Output the [x, y] coordinate of the center of the cell containing the given text.  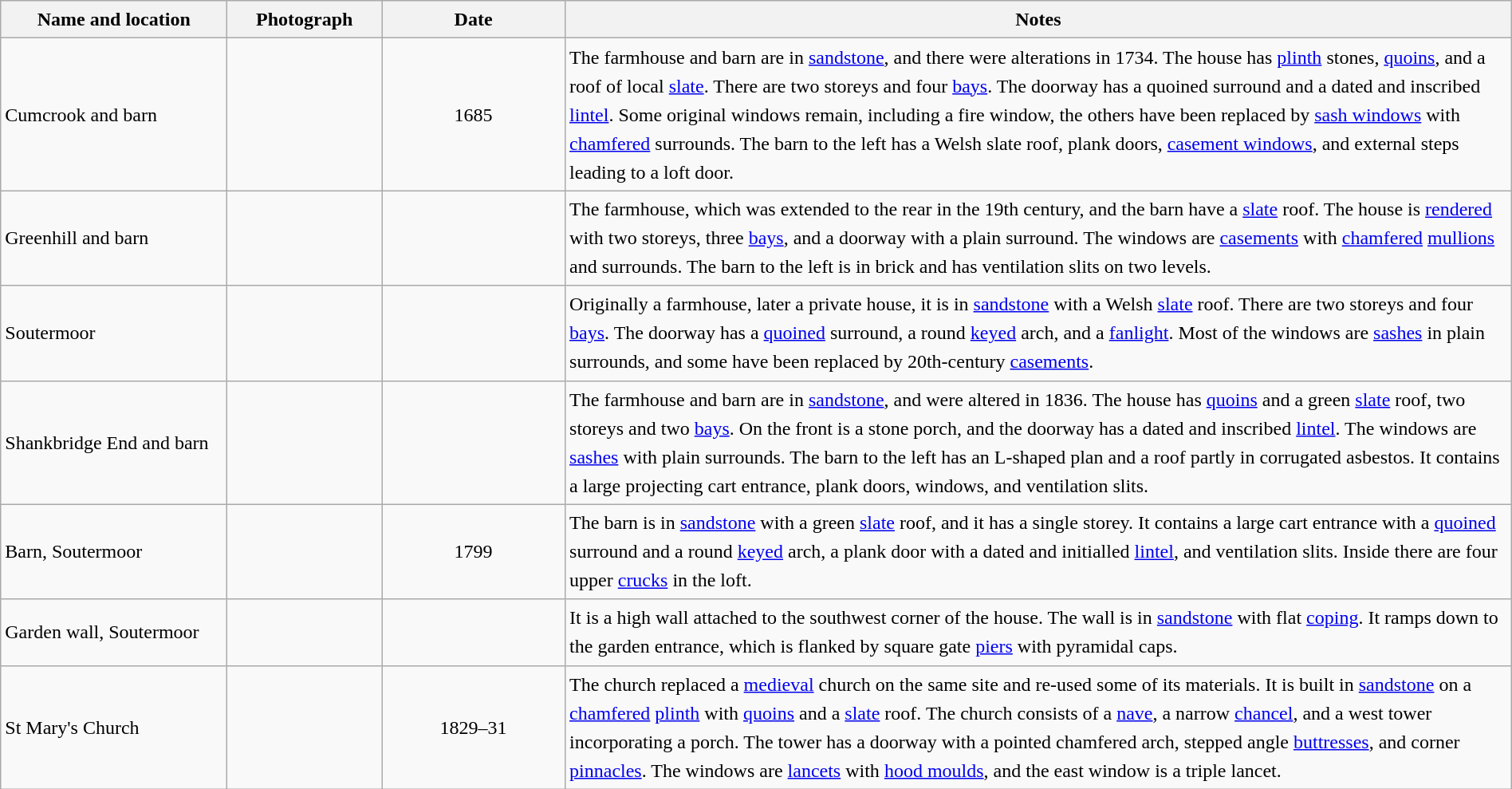
Photograph [305, 19]
Shankbridge End and barn [114, 442]
Name and location [114, 19]
Greenhill and barn [114, 238]
Notes [1038, 19]
Soutermoor [114, 333]
Date [474, 19]
Cumcrook and barn [114, 115]
1685 [474, 115]
St Mary's Church [114, 728]
1799 [474, 552]
Barn, Soutermoor [114, 552]
1829–31 [474, 728]
Garden wall, Soutermoor [114, 632]
